Detect which cell encompasses the target text, then output its [x, y] center coordinate. 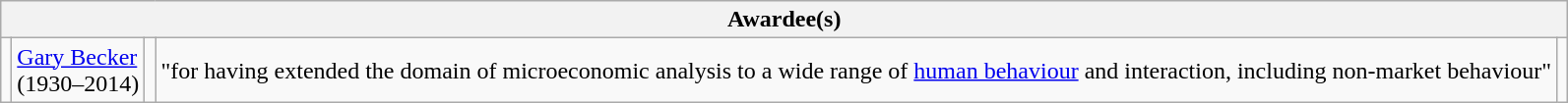
Awardee(s) [784, 20]
Gary Becker(1930–2014) [79, 71]
"for having extended the domain of microeconomic analysis to a wide range of human behaviour and interaction, including non-market behaviour" [856, 71]
